Return (x, y) of the center of cell containing provided text 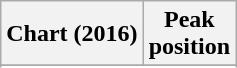
Chart (2016) (72, 34)
Peakposition (189, 34)
